Capture the cell that displays the provided text and extract its (X, Y) central coordinate. 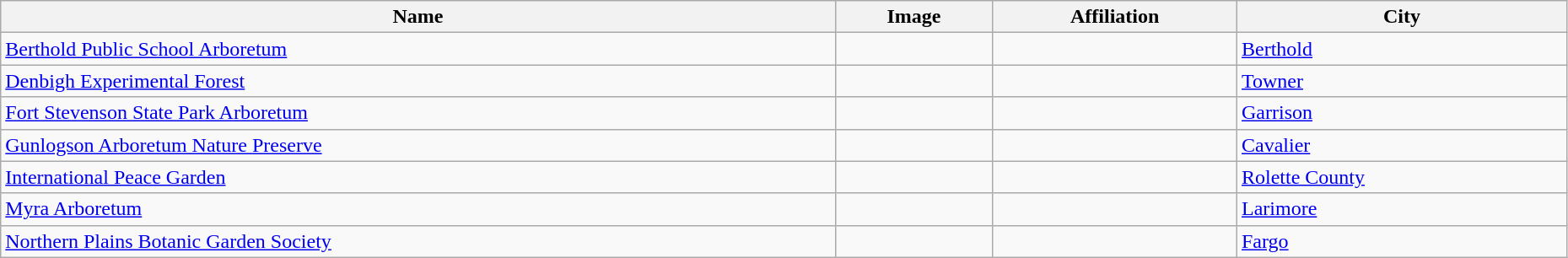
Affiliation (1115, 17)
Northern Plains Botanic Garden Society (418, 241)
Cavalier (1402, 145)
Berthold Public School Arboretum (418, 49)
Denbigh Experimental Forest (418, 81)
Name (418, 17)
Fort Stevenson State Park Arboretum (418, 113)
Towner (1402, 81)
Larimore (1402, 209)
City (1402, 17)
Berthold (1402, 49)
Image (914, 17)
Fargo (1402, 241)
Myra Arboretum (418, 209)
International Peace Garden (418, 177)
Garrison (1402, 113)
Gunlogson Arboretum Nature Preserve (418, 145)
Rolette County (1402, 177)
